For the text-containing cell, return its midpoint in [X, Y] coordinate format. 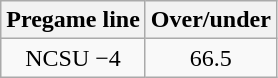
Over/under [210, 20]
NCSU −4 [74, 58]
Pregame line [74, 20]
66.5 [210, 58]
